Return [X, Y] of the center of cell containing provided text 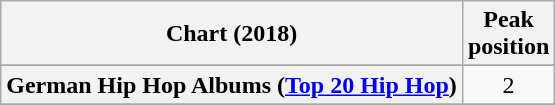
Chart (2018) [232, 34]
Peakposition [508, 34]
2 [508, 85]
German Hip Hop Albums (Top 20 Hip Hop) [232, 85]
